Output the [X, Y] coordinate of the center of the cell containing the given text.  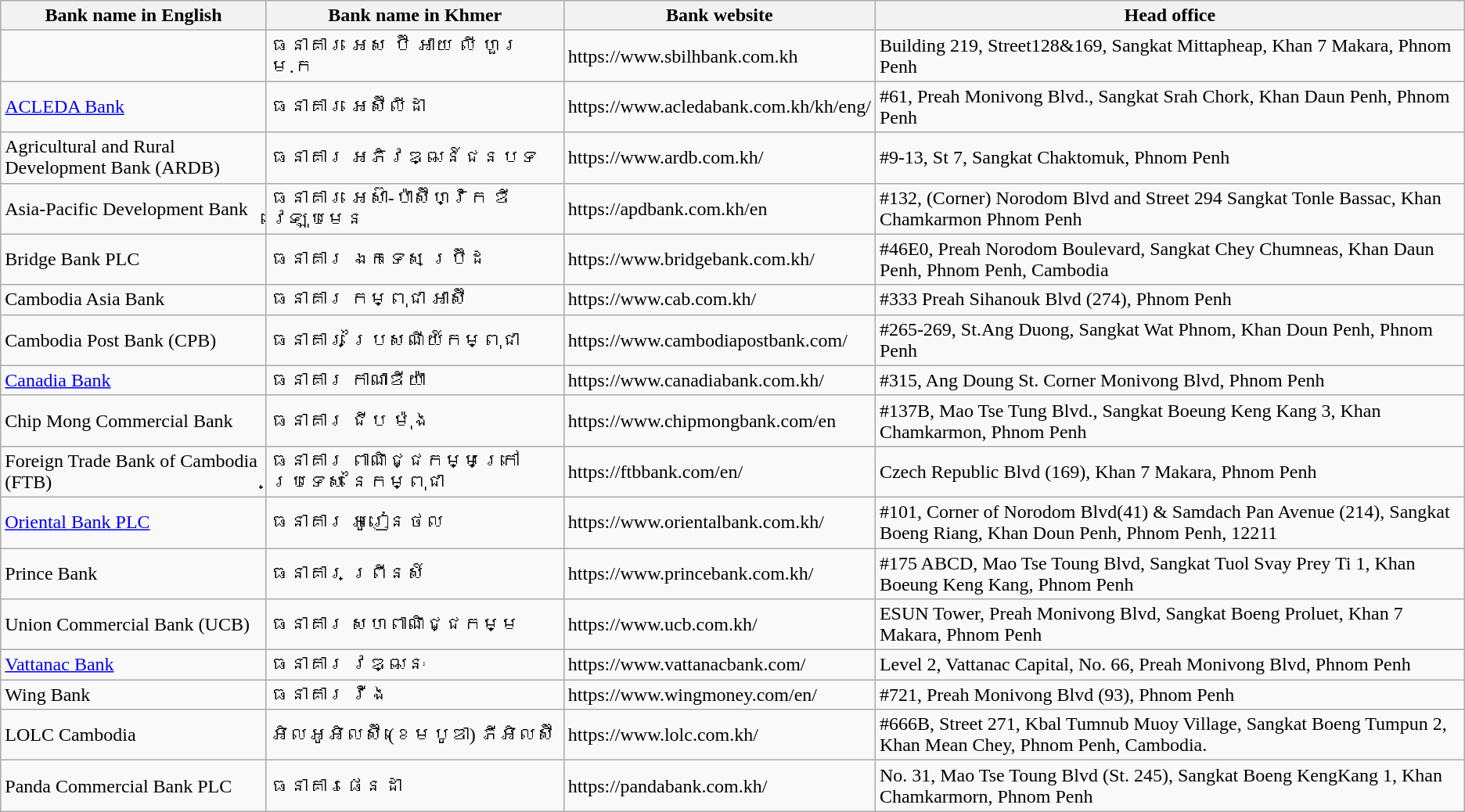
#9-13, St 7, Sangkat Chaktomuk, Phnom Penh [1169, 158]
ធនាគារ វឌ្ឍនៈ [415, 665]
No. 31, Mao Tse Toung Blvd (St. 245), Sangkat Boeng KengKang 1, Khan Chamkarmorn, Phnom Penh [1169, 785]
ធនាគារ អេស៊ា-ប៉ាស៊ីហ្វិក ឌីវេឡុបមេន [415, 208]
Canadia Bank [133, 380]
https://pandabank.com.kh/ [719, 785]
Bank website [719, 16]
#46E0, Preah Norodom Boulevard, Sangkat Chey Chumneas, Khan Daun Penh, Phnom Penh, Cambodia [1169, 260]
Bank name in English [133, 16]
Prince Bank [133, 573]
ធនាគារ ជីប ម៉ុង [415, 421]
#175 ABCD, Mao Tse Toung Blvd, Sangkat Tuol Svay Prey Ti 1, Khan Boeung Keng Kang, Phnom Penh [1169, 573]
LOLC Cambodia [133, 735]
Wing Bank [133, 695]
#315, Ang Doung St. Corner Monivong Blvd, Phnom Penh [1169, 380]
https://www.cambodiapostbank.com/ [719, 340]
https://www.chipmongbank.com/en [719, 421]
ACLEDA Bank [133, 106]
Bridge Bank PLC [133, 260]
#721, Preah Monivong Blvd (93), Phnom Penh [1169, 695]
ធនាគារផេនដា [415, 785]
Chip Mong Commercial Bank [133, 421]
https://www.ucb.com.kh/ [719, 624]
https://www.ardb.com.kh/ [719, 158]
https://www.orientalbank.com.kh/ [719, 523]
Cambodia Asia Bank [133, 300]
Foreign Trade Bank of Cambodia (FTB) [133, 471]
https://www.acledabank.com.kh/kh/eng/ [719, 106]
https://www.wingmoney.com/en/ [719, 695]
Bank name in Khmer [415, 16]
#132, (Corner) Norodom Blvd and Street 294 Sangkat Tonle Bassac, Khan Chamkarmon Phnom Penh [1169, 208]
#333 Preah Sihanouk Blvd (274), Phnom Penh [1169, 300]
ធនាគារ ព្រីនស៍ [415, 573]
https://www.lolc.com.kh/ [719, 735]
Union Commercial Bank (UCB) [133, 624]
#265-269, St.Ang Duong, Sangkat Wat Phnom, Khan Doun Penh, Phnom Penh [1169, 340]
#61, Preah Monivong Blvd., Sangkat Srah Chork, Khan Daun Penh, Phnom Penh [1169, 106]
Agricultural and Rural Development Bank (ARDB) [133, 158]
អិលអូអិលស៊ី (ខេមបូឌា) ភីអិលស៊ី [415, 735]
ធនាគារ កាណាឌីយ៉ា [415, 380]
ធនាគារ អេស៊ីលីដា [415, 106]
Head office [1169, 16]
#666B, Street 271, Kbal Tumnub Muoy Village, Sangkat Boeng Tumpun 2, Khan Mean Chey, Phnom Penh, Cambodia. [1169, 735]
ធនាគារ កម្ពុជា អាស៊ី [415, 300]
https://www.sbilhbank.com.kh [719, 56]
ធនាគារ អភិវឌ្ឍន៍ជនបទ [415, 158]
https://ftbbank.com/en/ [719, 471]
ESUN Tower, Preah Monivong Blvd, Sangkat Boeng Proluet, Khan 7 Makara, Phnom Penh [1169, 624]
https://www.princebank.com.kh/ [719, 573]
#137B, Mao Tse Tung Blvd., Sangkat Boeung Keng Kang 3, Khan Chamkarmon, Phnom Penh [1169, 421]
https://apdbank.com.kh/en [719, 208]
https://www.cab.com.kh/ [719, 300]
ធនាគារ អូរៀនថល [415, 523]
Czech Republic Blvd (169), Khan 7 Makara, Phnom Penh [1169, 471]
ធនាគារ ពាណិជ្ជកម្មក្រៅប្រទេស នៃកម្ពុជា [415, 471]
Level 2, Vattanac Capital, No. 66, Preah Monivong Blvd, Phnom Penh [1169, 665]
Oriental Bank PLC [133, 523]
Building 219, Street128&169, Sangkat Mittapheap, Khan 7 Makara, Phnom Penh [1169, 56]
ធនាគារ សហពាណិជ្ជកម្ម [415, 624]
ធនាគារ វីង [415, 695]
Panda Commercial Bank PLC [133, 785]
Asia-Pacific Development Bank [133, 208]
ធនាគារ ប្រៃសណីយ៍កម្ពុជា [415, 340]
https://www.canadiabank.com.kh/ [719, 380]
Cambodia Post Bank (CPB) [133, 340]
ធនាគារ ឯកទេស ប្រ៊ីដ [415, 260]
Vattanac Bank [133, 665]
ធនាគារ អេស ប៊ី អាយ លី ហួរ ម.ក [415, 56]
https://www.bridgebank.com.kh/ [719, 260]
#101, Corner of Norodom Blvd(41) & Samdach Pan Avenue (214), Sangkat Boeng Riang, Khan Doun Penh, Phnom Penh, 12211 [1169, 523]
https://www.vattanacbank.com/ [719, 665]
